From the cell containing the given text, extract its center point as (x, y) coordinate. 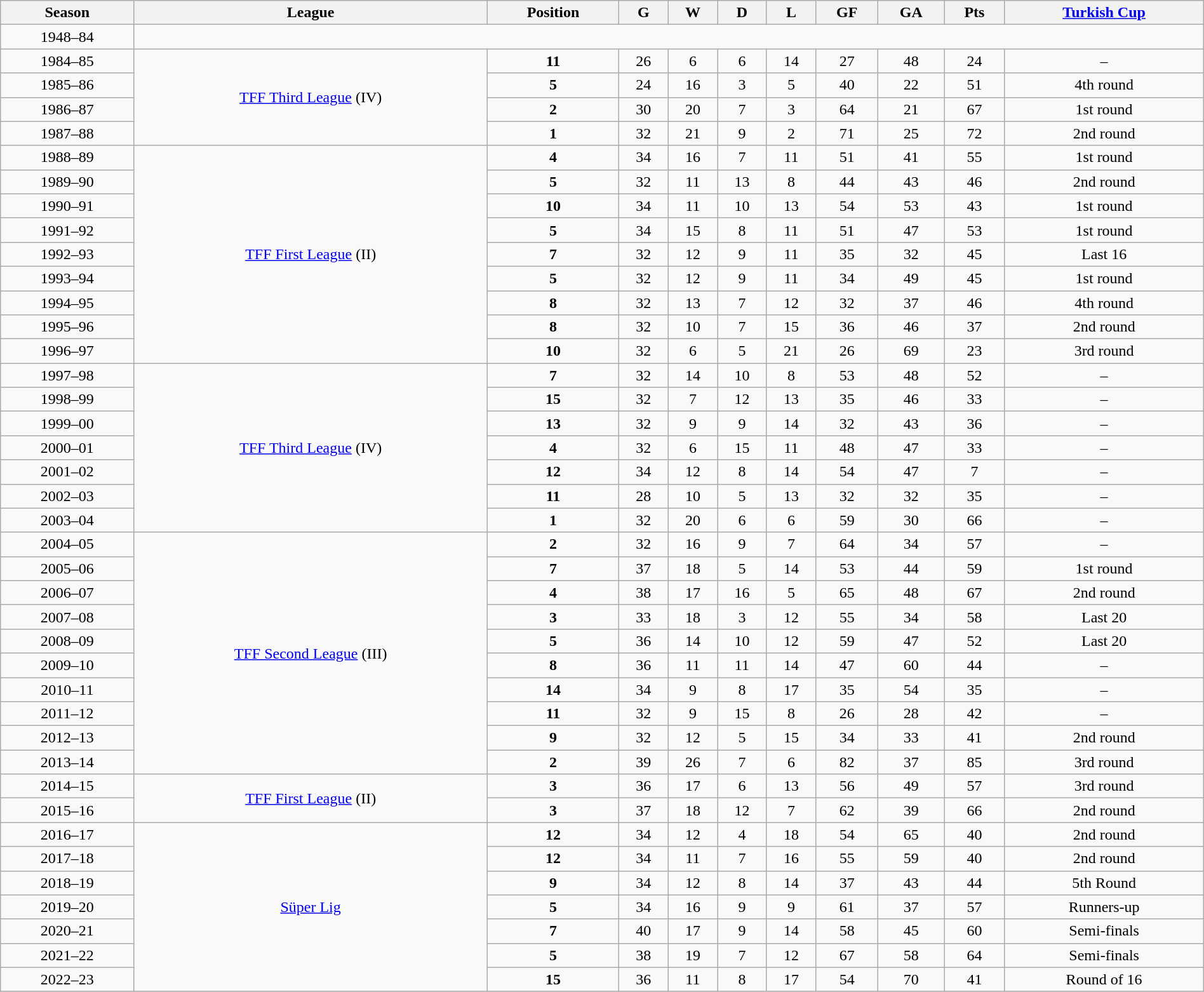
1986–87 (67, 109)
25 (911, 133)
22 (911, 85)
1999–00 (67, 424)
85 (974, 762)
1988–89 (67, 158)
2003–04 (67, 520)
82 (847, 762)
70 (911, 979)
23 (974, 351)
42 (974, 714)
72 (974, 133)
62 (847, 810)
2000–01 (67, 448)
2015–16 (67, 810)
2010–11 (67, 689)
2016–17 (67, 834)
27 (847, 61)
56 (847, 786)
1984–85 (67, 61)
Runners-up (1104, 907)
League (311, 13)
69 (911, 351)
D (742, 13)
1987–88 (67, 133)
1992–93 (67, 254)
Süper Lig (311, 907)
2006–07 (67, 593)
5th Round (1104, 883)
Season (67, 13)
19 (693, 955)
2009–10 (67, 665)
2017–18 (67, 859)
1998–99 (67, 399)
1993–94 (67, 278)
2013–14 (67, 762)
1997–98 (67, 375)
61 (847, 907)
Round of 16 (1104, 979)
1990–91 (67, 206)
Last 16 (1104, 254)
2020–21 (67, 931)
2019–20 (67, 907)
1991–92 (67, 230)
G (644, 13)
W (693, 13)
2014–15 (67, 786)
GF (847, 13)
Turkish Cup (1104, 13)
2022–23 (67, 979)
71 (847, 133)
Pts (974, 13)
2004–05 (67, 544)
2011–12 (67, 714)
2001–02 (67, 472)
2018–19 (67, 883)
Position (552, 13)
2012–13 (67, 738)
2007–08 (67, 617)
L (791, 13)
1995–96 (67, 327)
1948–84 (67, 37)
2002–03 (67, 496)
GA (911, 13)
1996–97 (67, 351)
1994–95 (67, 303)
2008–09 (67, 641)
1989–90 (67, 182)
TFF Second League (III) (311, 653)
2005–06 (67, 568)
2021–22 (67, 955)
1985–86 (67, 85)
